For the text-containing cell, return its midpoint in [x, y] coordinate format. 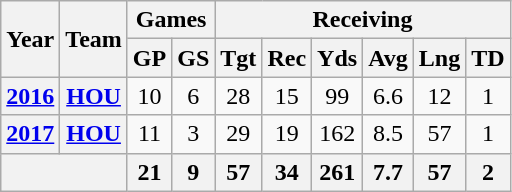
Avg [388, 58]
162 [338, 134]
GS [194, 58]
Receiving [362, 20]
29 [238, 134]
12 [439, 96]
2017 [30, 134]
10 [149, 96]
Games [170, 20]
28 [238, 96]
34 [287, 172]
8.5 [388, 134]
Team [94, 39]
99 [338, 96]
11 [149, 134]
21 [149, 172]
Year [30, 39]
TD [488, 58]
7.7 [388, 172]
2016 [30, 96]
9 [194, 172]
Tgt [238, 58]
15 [287, 96]
19 [287, 134]
261 [338, 172]
6.6 [388, 96]
Yds [338, 58]
6 [194, 96]
3 [194, 134]
Rec [287, 58]
2 [488, 172]
Lng [439, 58]
GP [149, 58]
